Locate the cell with the specified text and output its [x, y] center coordinate. 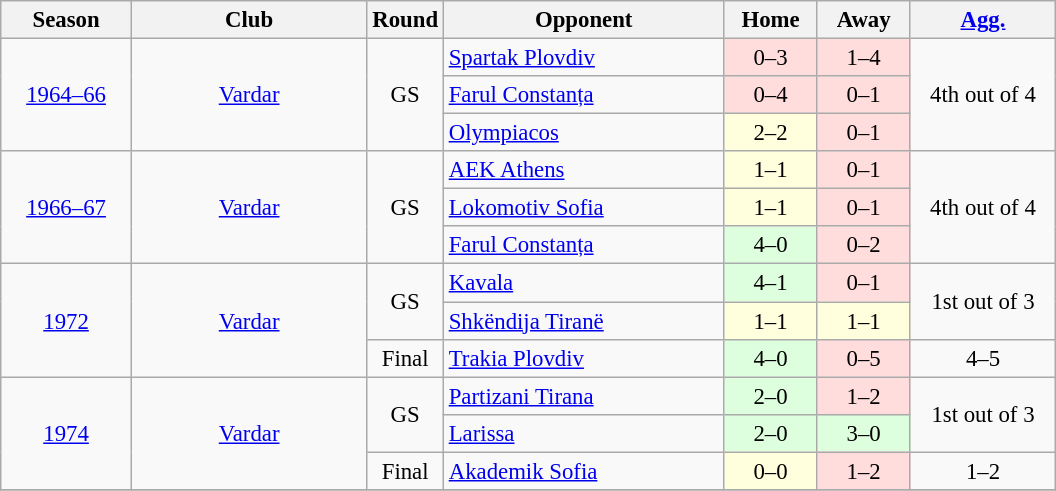
0–4 [770, 95]
Kavala [584, 283]
AEK Athens [584, 170]
Larissa [584, 433]
Akademik Sofia [584, 471]
Lokomotiv Sofia [584, 208]
0–0 [770, 471]
Home [770, 20]
Shkëndija Tiranë [584, 321]
Spartak Plovdiv [584, 58]
4–1 [770, 283]
3–0 [864, 433]
Agg. [983, 20]
4–5 [983, 358]
1974 [66, 434]
Club [249, 20]
1966–67 [66, 208]
Season [66, 20]
1964–66 [66, 96]
Round [405, 20]
Partizani Tirana [584, 396]
2–2 [770, 133]
Olympiacos [584, 133]
0–5 [864, 358]
1–4 [864, 58]
Away [864, 20]
1972 [66, 320]
Opponent [584, 20]
0–3 [770, 58]
0–2 [864, 245]
Trakia Plovdiv [584, 358]
